Identify which cell holds the provided text, then report its (X, Y) central coordinate. 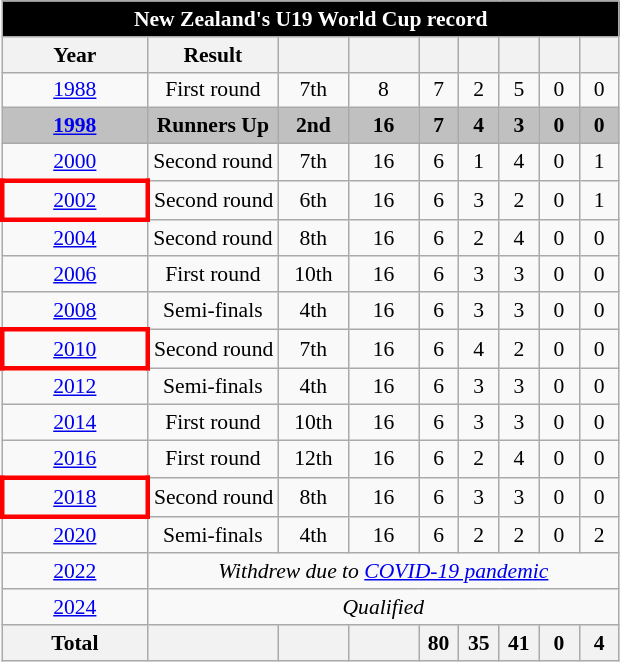
2002 (74, 200)
2012 (74, 386)
80 (439, 643)
2016 (74, 460)
Withdrew due to COVID-19 pandemic (383, 572)
Qualified (383, 607)
35 (479, 643)
Year (74, 55)
Runners Up (212, 126)
1988 (74, 90)
2000 (74, 162)
2nd (313, 126)
2020 (74, 534)
2004 (74, 238)
2006 (74, 275)
2024 (74, 607)
2008 (74, 310)
2018 (74, 498)
Result (212, 55)
New Zealand's U19 World Cup record (310, 19)
41 (519, 643)
2022 (74, 572)
12th (313, 460)
2010 (74, 348)
8 (383, 90)
6th (313, 200)
5 (519, 90)
Total (74, 643)
2014 (74, 423)
1998 (74, 126)
